Output the [x, y] coordinate of the center of the cell containing the given text.  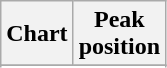
Chart [37, 34]
Peakposition [119, 34]
